Identify which cell holds the provided text, then report its [x, y] central coordinate. 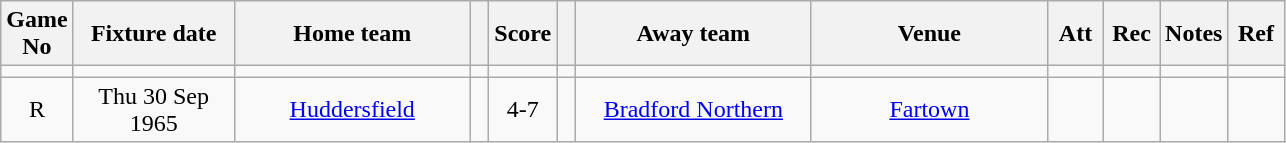
Thu 30 Sep 1965 [154, 110]
Fixture date [154, 34]
Score [523, 34]
R [37, 110]
Rec [1132, 34]
Fartown [929, 110]
Ref [1256, 34]
Huddersfield [352, 110]
Venue [929, 34]
4-7 [523, 110]
Notes [1194, 34]
Home team [352, 34]
Att [1075, 34]
Game No [37, 34]
Away team [693, 34]
Bradford Northern [693, 110]
